Pinpoint the cell where the given text exists, returning its (X, Y) midpoint coordinate. 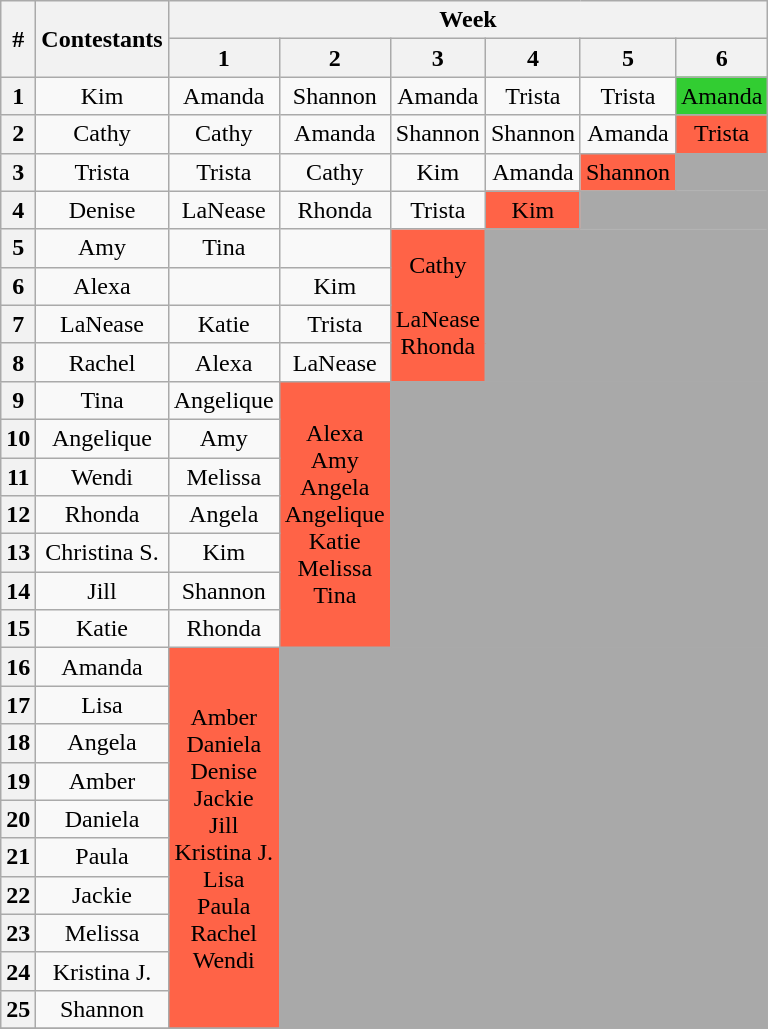
15 (18, 629)
14 (18, 591)
19 (18, 781)
7 (18, 324)
AmberDanielaDeniseJackieJillKristina J.LisaPaulaRachelWendi (224, 838)
8 (18, 362)
22 (18, 895)
Amber (102, 781)
21 (18, 857)
16 (18, 667)
CathyLaNeaseRhonda (438, 305)
Kristina J. (102, 971)
18 (18, 743)
23 (18, 933)
Denise (102, 210)
11 (18, 477)
12 (18, 515)
17 (18, 705)
Jill (102, 591)
Contestants (102, 39)
Paula (102, 857)
20 (18, 819)
AlexaAmyAngelaAngeliqueKatieMelissaTina (334, 514)
13 (18, 553)
Week (468, 20)
24 (18, 971)
25 (18, 1009)
Christina S. (102, 553)
Rachel (102, 362)
9 (18, 400)
# (18, 39)
Jackie (102, 895)
Lisa (102, 705)
Wendi (102, 477)
Daniela (102, 819)
10 (18, 438)
